Detect which cell encompasses the target text, then output its (X, Y) center coordinate. 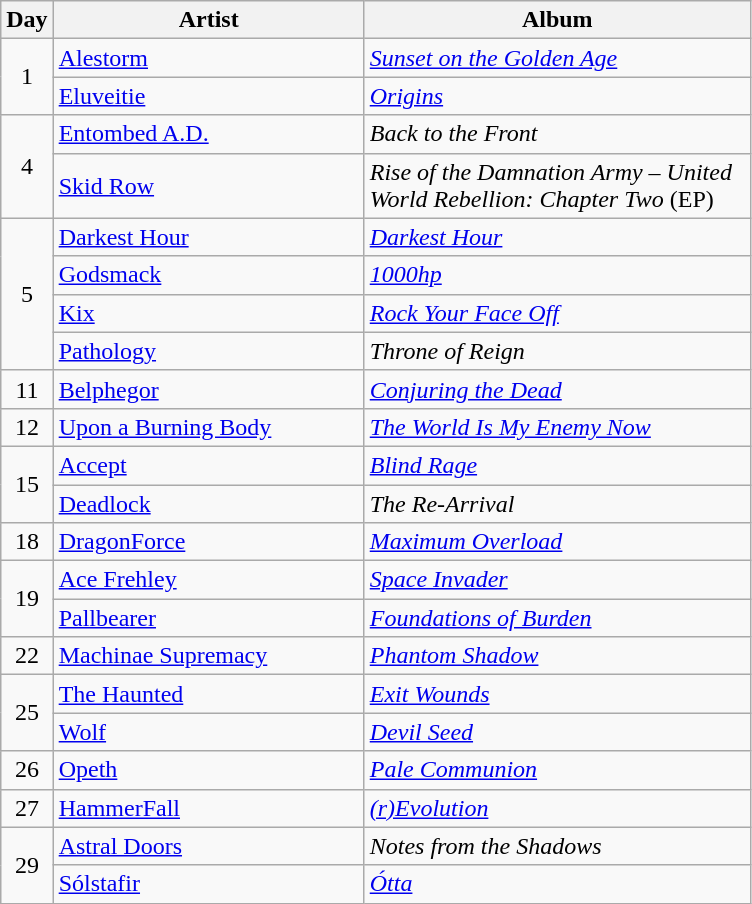
4 (27, 166)
Alestorm (208, 58)
26 (27, 770)
Rock Your Face Off (557, 313)
Belphegor (208, 389)
Deadlock (208, 503)
18 (27, 542)
27 (27, 808)
Back to the Front (557, 134)
Pathology (208, 351)
Skid Row (208, 186)
Pale Communion (557, 770)
Godsmack (208, 275)
15 (27, 484)
Accept (208, 465)
Sólstafir (208, 884)
HammerFall (208, 808)
1000hp (557, 275)
1 (27, 77)
12 (27, 427)
Day (27, 20)
Astral Doors (208, 846)
Artist (208, 20)
Entombed A.D. (208, 134)
5 (27, 294)
19 (27, 599)
Machinae Supremacy (208, 656)
11 (27, 389)
Opeth (208, 770)
Kix (208, 313)
Blind Rage (557, 465)
DragonForce (208, 542)
Eluveitie (208, 96)
(r)Evolution (557, 808)
The Haunted (208, 694)
Maximum Overload (557, 542)
Phantom Shadow (557, 656)
Devil Seed (557, 732)
Ace Frehley (208, 580)
Sunset on the Golden Age (557, 58)
22 (27, 656)
Space Invader (557, 580)
Origins (557, 96)
Rise of the Damnation Army – United World Rebellion: Chapter Two (EP) (557, 186)
Wolf (208, 732)
29 (27, 865)
Upon a Burning Body (208, 427)
The World Is My Enemy Now (557, 427)
Ótta (557, 884)
Throne of Reign (557, 351)
The Re-Arrival (557, 503)
Exit Wounds (557, 694)
Notes from the Shadows (557, 846)
Foundations of Burden (557, 618)
Conjuring the Dead (557, 389)
Album (557, 20)
25 (27, 713)
Pallbearer (208, 618)
